Pinpoint the cell where the given text exists, returning its [X, Y] midpoint coordinate. 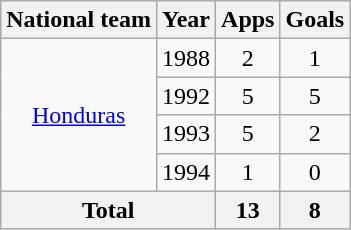
13 [248, 210]
8 [315, 210]
Honduras [79, 115]
1992 [186, 96]
Year [186, 20]
Apps [248, 20]
1993 [186, 134]
1994 [186, 172]
0 [315, 172]
National team [79, 20]
1988 [186, 58]
Goals [315, 20]
Total [108, 210]
